From the cell containing the given text, extract its center point as (x, y) coordinate. 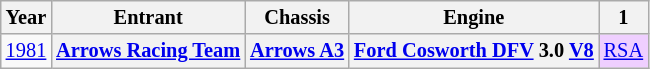
Ford Cosworth DFV 3.0 V8 (474, 51)
Year (26, 17)
Chassis (297, 17)
1981 (26, 51)
Arrows Racing Team (148, 51)
Arrows A3 (297, 51)
1 (624, 17)
Engine (474, 17)
RSA (624, 51)
Entrant (148, 17)
